Identify which cell holds the provided text, then report its [x, y] central coordinate. 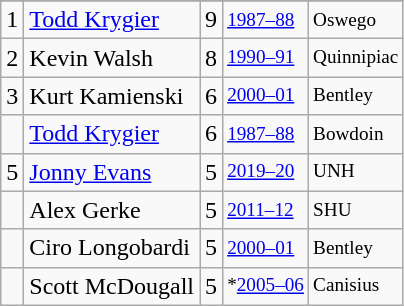
Kevin Walsh [112, 58]
2011–12 [266, 210]
Scott McDougall [112, 286]
Quinnipiac [356, 58]
8 [212, 58]
3 [12, 96]
2 [12, 58]
*2005–06 [266, 286]
2019–20 [266, 172]
1 [12, 20]
Kurt Kamienski [112, 96]
Alex Gerke [112, 210]
Jonny Evans [112, 172]
Canisius [356, 286]
UNH [356, 172]
1990–91 [266, 58]
Oswego [356, 20]
9 [212, 20]
Ciro Longobardi [112, 248]
Bowdoin [356, 134]
SHU [356, 210]
